For the text-containing cell, return its midpoint in (x, y) coordinate format. 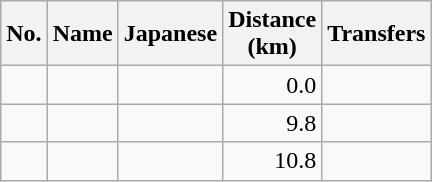
Japanese (170, 34)
Name (82, 34)
Distance(km) (272, 34)
No. (24, 34)
Transfers (376, 34)
10.8 (272, 161)
0.0 (272, 85)
9.8 (272, 123)
